Capture the cell that displays the provided text and extract its (X, Y) central coordinate. 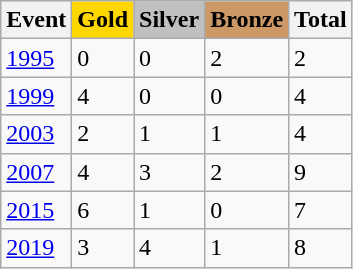
2019 (36, 248)
2003 (36, 134)
8 (321, 248)
7 (321, 210)
6 (103, 210)
1999 (36, 96)
2015 (36, 210)
9 (321, 172)
Gold (103, 20)
2007 (36, 172)
Bronze (247, 20)
1995 (36, 58)
Event (36, 20)
Silver (170, 20)
Total (321, 20)
